Identify which cell holds the provided text, then report its (x, y) central coordinate. 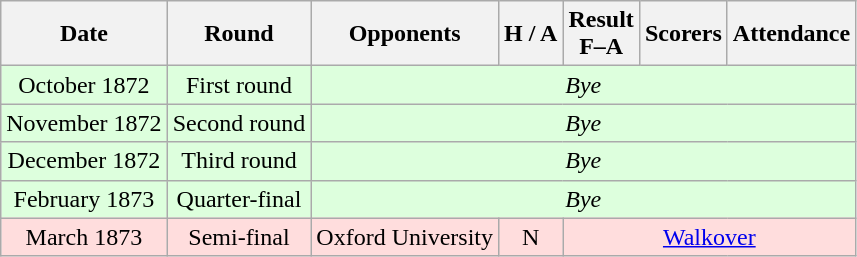
N (531, 237)
March 1873 (84, 237)
Oxford University (405, 237)
H / A (531, 34)
Attendance (791, 34)
Third round (239, 161)
Second round (239, 123)
ResultF–A (601, 34)
Opponents (405, 34)
Semi-final (239, 237)
Round (239, 34)
November 1872 (84, 123)
Date (84, 34)
Scorers (683, 34)
First round (239, 85)
Walkover (710, 237)
February 1873 (84, 199)
Quarter-final (239, 199)
October 1872 (84, 85)
December 1872 (84, 161)
